Extract the [X, Y] coordinate from the center of the cell holding the provided text.  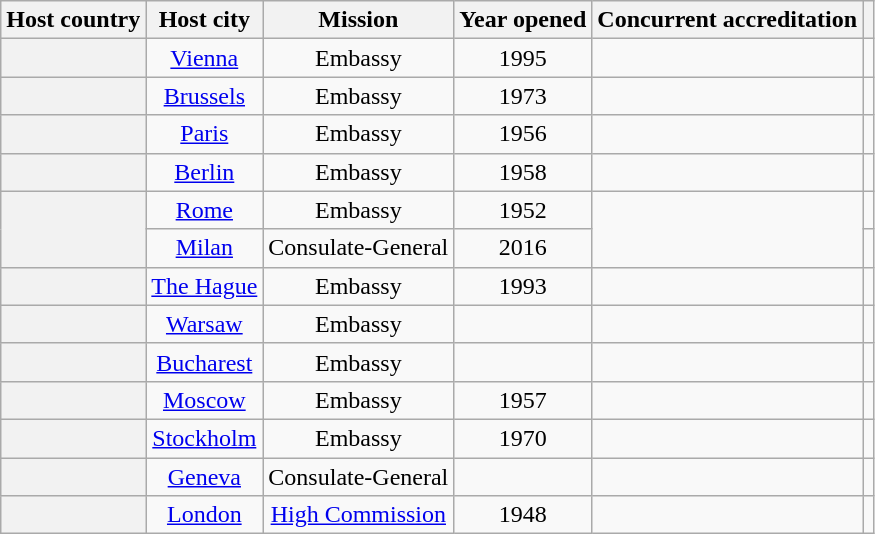
Mission [358, 20]
1948 [523, 515]
Bucharest [204, 362]
1958 [523, 172]
Paris [204, 134]
Brussels [204, 96]
Moscow [204, 400]
Vienna [204, 58]
1957 [523, 400]
Geneva [204, 477]
2016 [523, 248]
1970 [523, 438]
Concurrent accreditation [728, 20]
Year opened [523, 20]
Milan [204, 248]
1973 [523, 96]
1952 [523, 210]
Host country [74, 20]
Rome [204, 210]
London [204, 515]
The Hague [204, 286]
Berlin [204, 172]
1956 [523, 134]
1995 [523, 58]
High Commission [358, 515]
1993 [523, 286]
Stockholm [204, 438]
Host city [204, 20]
Warsaw [204, 324]
